Search for the cell housing the specified text and yield its (X, Y) center coordinate. 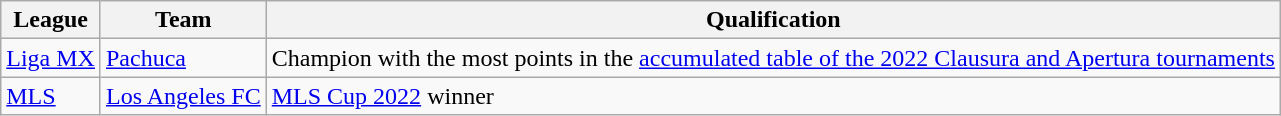
Liga MX (51, 58)
MLS Cup 2022 winner (773, 96)
Los Angeles FC (183, 96)
Qualification (773, 20)
MLS (51, 96)
Champion with the most points in the accumulated table of the 2022 Clausura and Apertura tournaments (773, 58)
Pachuca (183, 58)
League (51, 20)
Team (183, 20)
